Return (X, Y) of the center of cell containing provided text 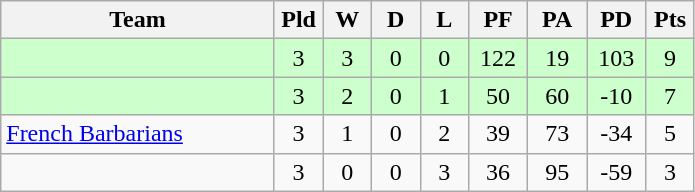
122 (498, 58)
PA (558, 20)
W (348, 20)
95 (558, 172)
-59 (616, 172)
Team (138, 20)
103 (616, 58)
19 (558, 58)
Pld (298, 20)
60 (558, 96)
Pts (670, 20)
D (396, 20)
7 (670, 96)
36 (498, 172)
L (444, 20)
French Barbarians (138, 134)
50 (498, 96)
73 (558, 134)
-34 (616, 134)
5 (670, 134)
9 (670, 58)
PD (616, 20)
39 (498, 134)
-10 (616, 96)
PF (498, 20)
